Extract the (x, y) coordinate from the center of the cell holding the provided text.  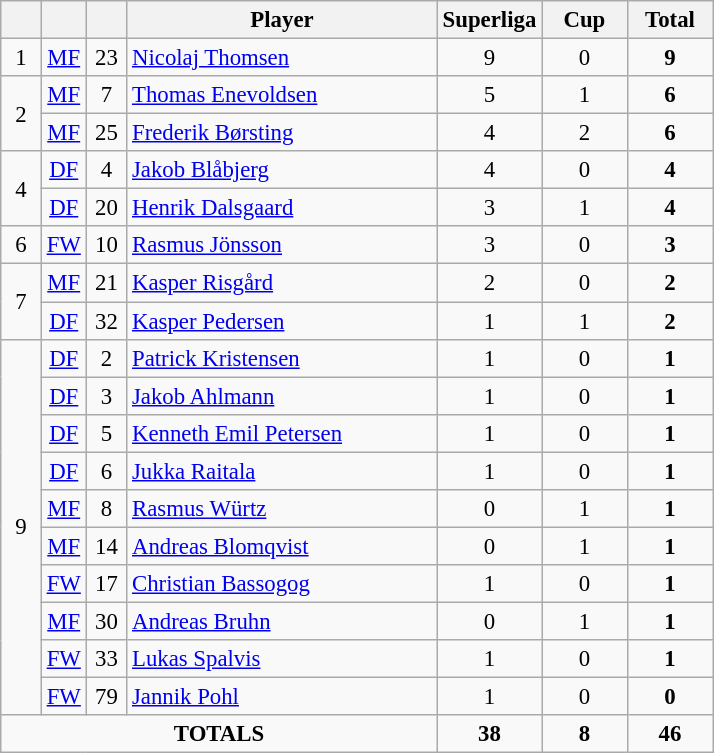
33 (106, 659)
46 (670, 734)
38 (489, 734)
Total (670, 20)
79 (106, 697)
Superliga (489, 20)
Kasper Pedersen (282, 321)
23 (106, 58)
Jakob Blåbjerg (282, 170)
10 (106, 245)
Andreas Blomqvist (282, 546)
20 (106, 208)
30 (106, 621)
Rasmus Jönsson (282, 245)
TOTALS (220, 734)
Cup (585, 20)
21 (106, 283)
Nicolaj Thomsen (282, 58)
Thomas Enevoldsen (282, 95)
Henrik Dalsgaard (282, 208)
Kenneth Emil Petersen (282, 433)
Christian Bassogog (282, 584)
Jakob Ahlmann (282, 396)
17 (106, 584)
Frederik Børsting (282, 133)
Rasmus Würtz (282, 509)
14 (106, 546)
Jukka Raitala (282, 471)
Kasper Risgård (282, 283)
32 (106, 321)
Lukas Spalvis (282, 659)
Jannik Pohl (282, 697)
Andreas Bruhn (282, 621)
Player (282, 20)
25 (106, 133)
Patrick Kristensen (282, 358)
